Search for the cell housing the specified text and yield its (X, Y) center coordinate. 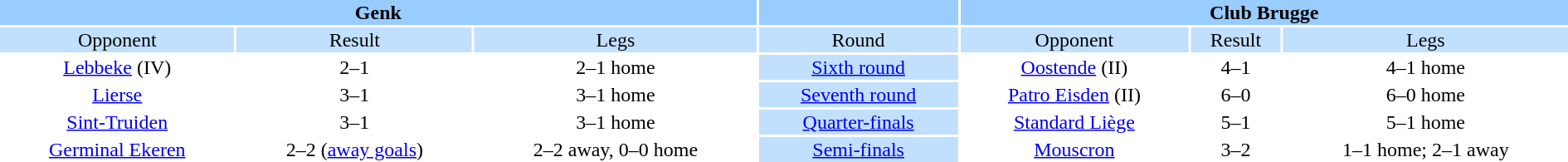
Quarter-finals (859, 122)
Oostende (II) (1075, 67)
Germinal Ekeren (118, 150)
Seventh round (859, 95)
4–1 (1235, 67)
2–1 home (616, 67)
Lebbeke (IV) (118, 67)
5–1 (1235, 122)
Patro Eisden (II) (1075, 95)
Lierse (118, 95)
2–2 away, 0–0 home (616, 150)
Round (859, 40)
4–1 home (1425, 67)
Standard Liège (1075, 122)
Mouscron (1075, 150)
Sint-Truiden (118, 122)
3–2 (1235, 150)
Sixth round (859, 67)
6–0 home (1425, 95)
2–1 (355, 67)
Semi-finals (859, 150)
5–1 home (1425, 122)
Club Brugge (1264, 12)
1–1 home; 2–1 away (1425, 150)
Genk (378, 12)
6–0 (1235, 95)
2–2 (away goals) (355, 150)
